Return the (X, Y) coordinate for the center point of the cell that contains the specified text.  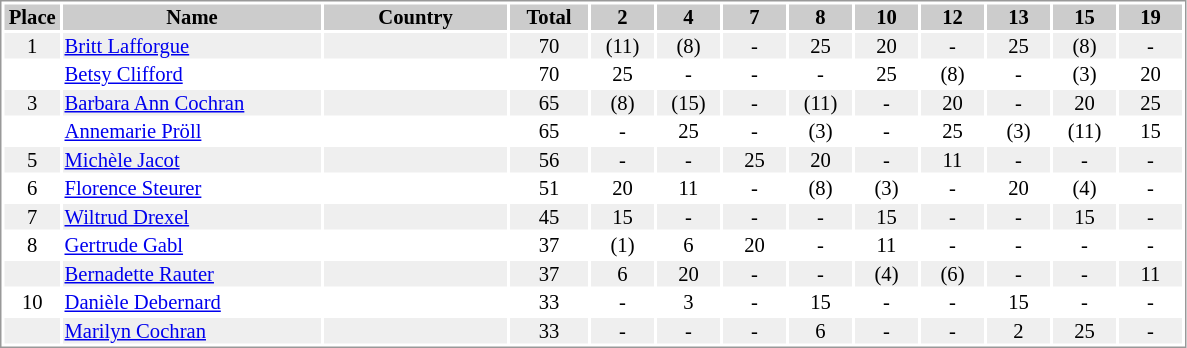
Gertrude Gabl (192, 245)
13 (1018, 17)
Betsy Clifford (192, 75)
Place (32, 17)
(1) (622, 245)
Danièle Debernard (192, 303)
Annemarie Pröll (192, 131)
1 (32, 46)
4 (688, 17)
(6) (952, 274)
Britt Lafforgue (192, 46)
Bernadette Rauter (192, 274)
12 (952, 17)
Total (549, 17)
Wiltrud Drexel (192, 217)
45 (549, 217)
Name (192, 17)
56 (549, 160)
Country (416, 17)
Marilyn Cochran (192, 331)
19 (1150, 17)
51 (549, 189)
5 (32, 160)
(15) (688, 103)
Barbara Ann Cochran (192, 103)
Michèle Jacot (192, 160)
Florence Steurer (192, 189)
